Return the (x, y) coordinate for the center point of the cell that contains the specified text.  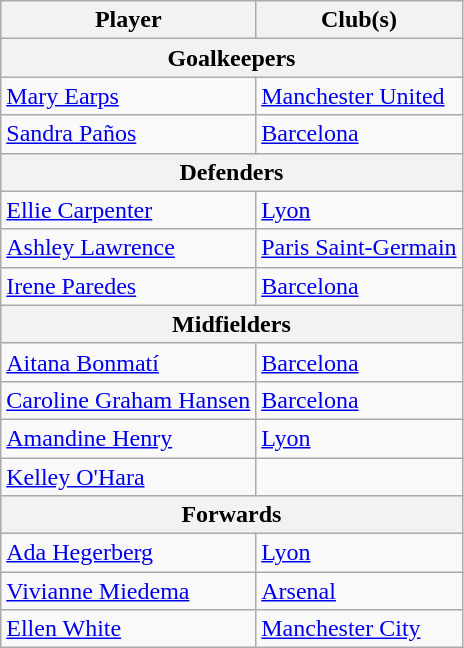
Midfielders (232, 324)
Amandine Henry (128, 438)
Irene Paredes (128, 286)
Ellie Carpenter (128, 210)
Ada Hegerberg (128, 553)
Player (128, 20)
Ashley Lawrence (128, 248)
Vivianne Miedema (128, 591)
Manchester City (359, 629)
Manchester United (359, 96)
Defenders (232, 172)
Forwards (232, 515)
Mary Earps (128, 96)
Arsenal (359, 591)
Ellen White (128, 629)
Caroline Graham Hansen (128, 400)
Aitana Bonmatí (128, 362)
Club(s) (359, 20)
Goalkeepers (232, 58)
Paris Saint-Germain (359, 248)
Kelley O'Hara (128, 477)
Sandra Paños (128, 134)
